Search for the cell housing the specified text and yield its (x, y) center coordinate. 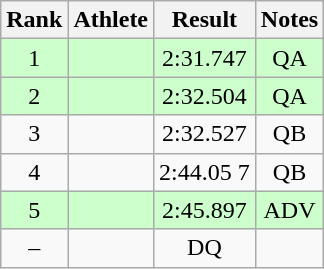
2:44.05 7 (205, 172)
– (34, 248)
4 (34, 172)
2:31.747 (205, 58)
Athlete (111, 20)
2:45.897 (205, 210)
Rank (34, 20)
Notes (289, 20)
Result (205, 20)
2:32.504 (205, 96)
2:32.527 (205, 134)
2 (34, 96)
5 (34, 210)
1 (34, 58)
DQ (205, 248)
ADV (289, 210)
3 (34, 134)
